Determine the (x, y) coordinate at the center of the cell enclosing the given text.  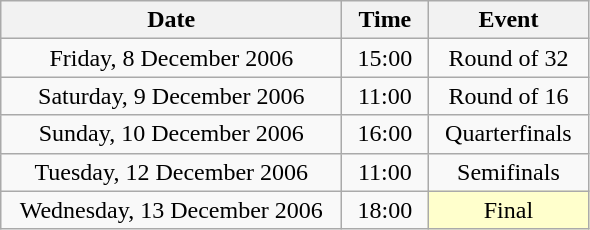
Saturday, 9 December 2006 (172, 96)
Friday, 8 December 2006 (172, 58)
Semifinals (508, 172)
Sunday, 10 December 2006 (172, 134)
Date (172, 20)
16:00 (385, 134)
18:00 (385, 210)
Quarterfinals (508, 134)
Round of 16 (508, 96)
Tuesday, 12 December 2006 (172, 172)
Time (385, 20)
Round of 32 (508, 58)
Wednesday, 13 December 2006 (172, 210)
Event (508, 20)
Final (508, 210)
15:00 (385, 58)
